For the text-containing cell, return its midpoint in [x, y] coordinate format. 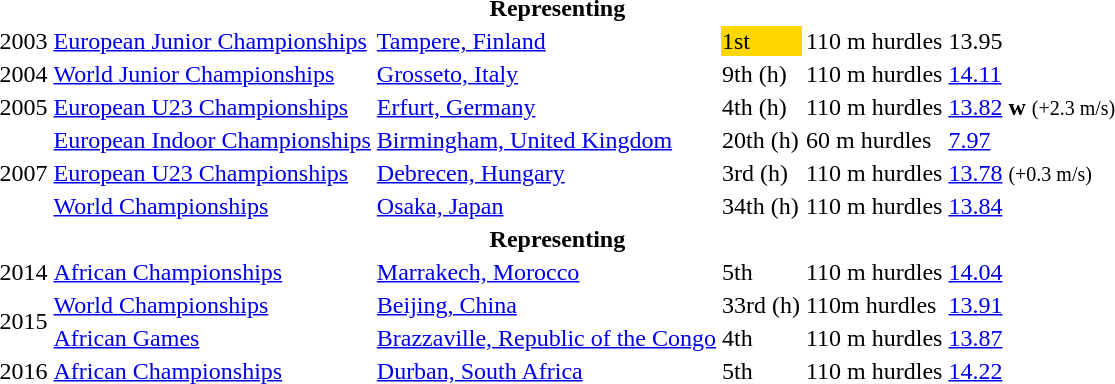
60 m hurdles [874, 140]
110m hurdles [874, 305]
Tampere, Finland [546, 41]
33rd (h) [762, 305]
34th (h) [762, 206]
African Championships [212, 272]
1st [762, 41]
3rd (h) [762, 173]
African Games [212, 338]
Beijing, China [546, 305]
4th [762, 338]
Marrakech, Morocco [546, 272]
5th [762, 272]
Brazzaville, Republic of the Congo [546, 338]
Erfurt, Germany [546, 107]
Debrecen, Hungary [546, 173]
Grosseto, Italy [546, 74]
9th (h) [762, 74]
World Junior Championships [212, 74]
European Junior Championships [212, 41]
European Indoor Championships [212, 140]
Birmingham, United Kingdom [546, 140]
4th (h) [762, 107]
Osaka, Japan [546, 206]
20th (h) [762, 140]
